Return (x, y) of the center of cell containing provided text 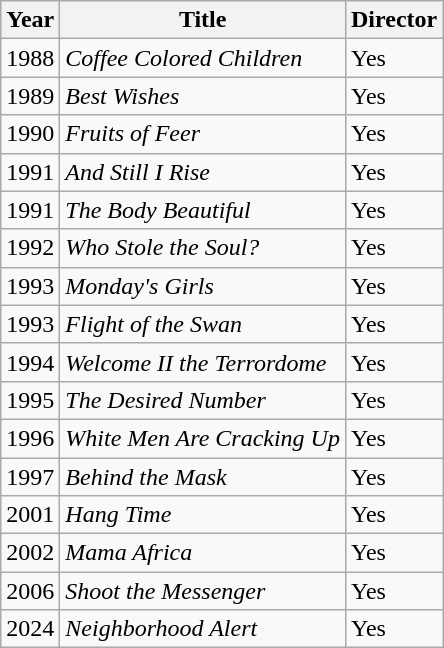
The Body Beautiful (203, 210)
2006 (30, 591)
Who Stole the Soul? (203, 248)
Coffee Colored Children (203, 58)
1996 (30, 438)
2024 (30, 629)
Monday's Girls (203, 286)
Director (394, 20)
Behind the Mask (203, 477)
Shoot the Messenger (203, 591)
1989 (30, 96)
2002 (30, 553)
1988 (30, 58)
Year (30, 20)
Flight of the Swan (203, 324)
Best Wishes (203, 96)
And Still I Rise (203, 172)
1990 (30, 134)
The Desired Number (203, 400)
White Men Are Cracking Up (203, 438)
1994 (30, 362)
Mama Africa (203, 553)
Title (203, 20)
Welcome II the Terrordome (203, 362)
2001 (30, 515)
Fruits of Feer (203, 134)
1997 (30, 477)
1995 (30, 400)
1992 (30, 248)
Hang Time (203, 515)
Neighborhood Alert (203, 629)
